Extract the (x, y) coordinate from the center of the cell holding the provided text.  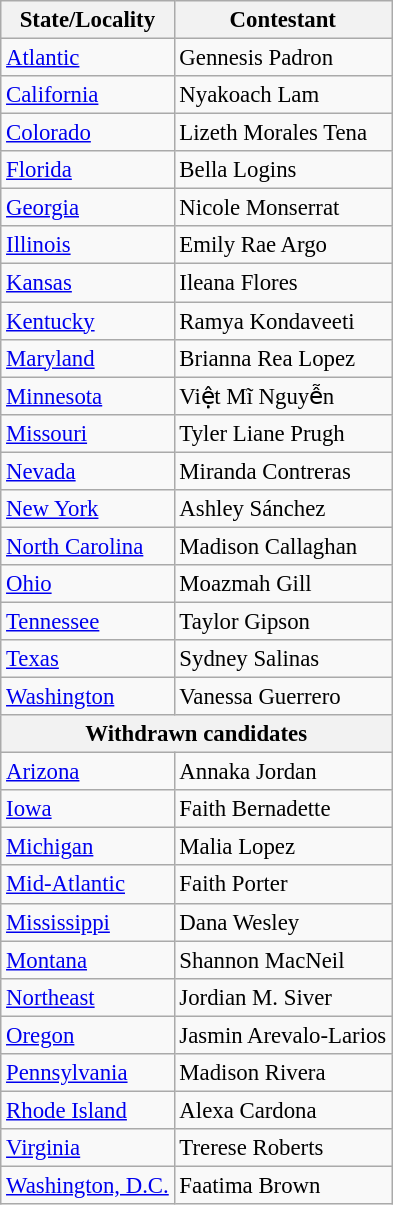
California (88, 95)
Ramya Kondaveeti (282, 321)
Nyakoach Lam (282, 95)
Tennessee (88, 621)
Trerese Roberts (282, 1148)
Madison Rivera (282, 1073)
Faith Bernadette (282, 809)
State/Locality (88, 20)
Faith Porter (282, 885)
Ileana Flores (282, 283)
Jordian M. Siver (282, 997)
Texas (88, 659)
Ashley Sánchez (282, 509)
Alexa Cardona (282, 1110)
Minnesota (88, 396)
Miranda Contreras (282, 471)
Colorado (88, 133)
North Carolina (88, 546)
Iowa (88, 809)
Nicole Monserrat (282, 208)
Illinois (88, 245)
Atlantic (88, 58)
Maryland (88, 358)
Georgia (88, 208)
Missouri (88, 433)
Rhode Island (88, 1110)
Faatima Brown (282, 1185)
Annaka Jordan (282, 772)
New York (88, 509)
Moazmah Gill (282, 584)
Ohio (88, 584)
Sydney Salinas (282, 659)
Nevada (88, 471)
Emily Rae Argo (282, 245)
Brianna Rea Lopez (282, 358)
Virginia (88, 1148)
Northeast (88, 997)
Tyler Liane Prugh (282, 433)
Withdrawn candidates (196, 734)
Vanessa Guerrero (282, 697)
Montana (88, 960)
Jasmin Arevalo-Larios (282, 1035)
Florida (88, 170)
Bella Logins (282, 170)
Oregon (88, 1035)
Washington (88, 697)
Madison Callaghan (282, 546)
Michigan (88, 847)
Malia Lopez (282, 847)
Mississippi (88, 922)
Kentucky (88, 321)
Kansas (88, 283)
Shannon MacNeil (282, 960)
Pennsylvania (88, 1073)
Contestant (282, 20)
Mid-Atlantic (88, 885)
Lizeth Morales Tena (282, 133)
Gennesis Padron (282, 58)
Việt Mĩ Nguyễn (282, 396)
Dana Wesley (282, 922)
Washington, D.C. (88, 1185)
Taylor Gipson (282, 621)
Arizona (88, 772)
